Extract the [X, Y] coordinate from the center of the cell holding the provided text.  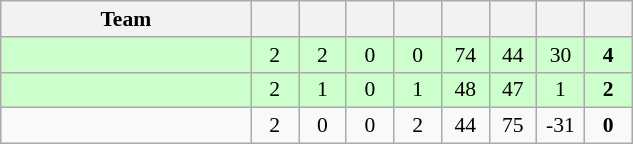
48 [465, 90]
-31 [561, 126]
47 [513, 90]
4 [608, 55]
30 [561, 55]
Team [126, 19]
75 [513, 126]
74 [465, 55]
